For the text-containing cell, return its midpoint in (X, Y) coordinate format. 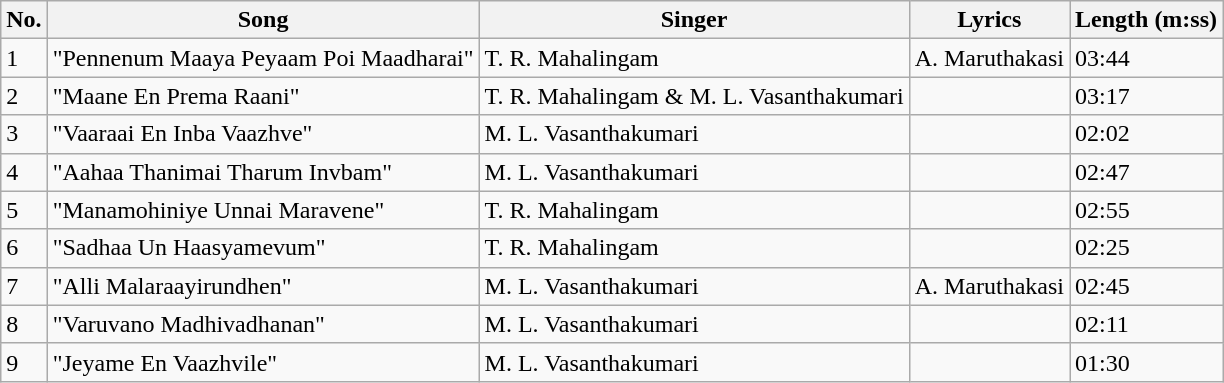
Length (m:ss) (1146, 20)
"Varuvano Madhivadhanan" (263, 324)
Lyrics (989, 20)
6 (24, 248)
4 (24, 172)
02:55 (1146, 210)
5 (24, 210)
01:30 (1146, 362)
03:44 (1146, 58)
No. (24, 20)
Song (263, 20)
02:45 (1146, 286)
"Sadhaa Un Haasyamevum" (263, 248)
"Alli Malaraayirundhen" (263, 286)
02:02 (1146, 134)
"Manamohiniye Unnai Maravene" (263, 210)
9 (24, 362)
02:25 (1146, 248)
3 (24, 134)
02:11 (1146, 324)
02:47 (1146, 172)
1 (24, 58)
T. R. Mahalingam & M. L. Vasanthakumari (694, 96)
"Pennenum Maaya Peyaam Poi Maadharai" (263, 58)
"Vaaraai En Inba Vaazhve" (263, 134)
"Jeyame En Vaazhvile" (263, 362)
03:17 (1146, 96)
7 (24, 286)
"Aahaa Thanimai Tharum Invbam" (263, 172)
Singer (694, 20)
8 (24, 324)
2 (24, 96)
"Maane En Prema Raani" (263, 96)
